Return the [x, y] coordinate for the center point of the cell that contains the specified text.  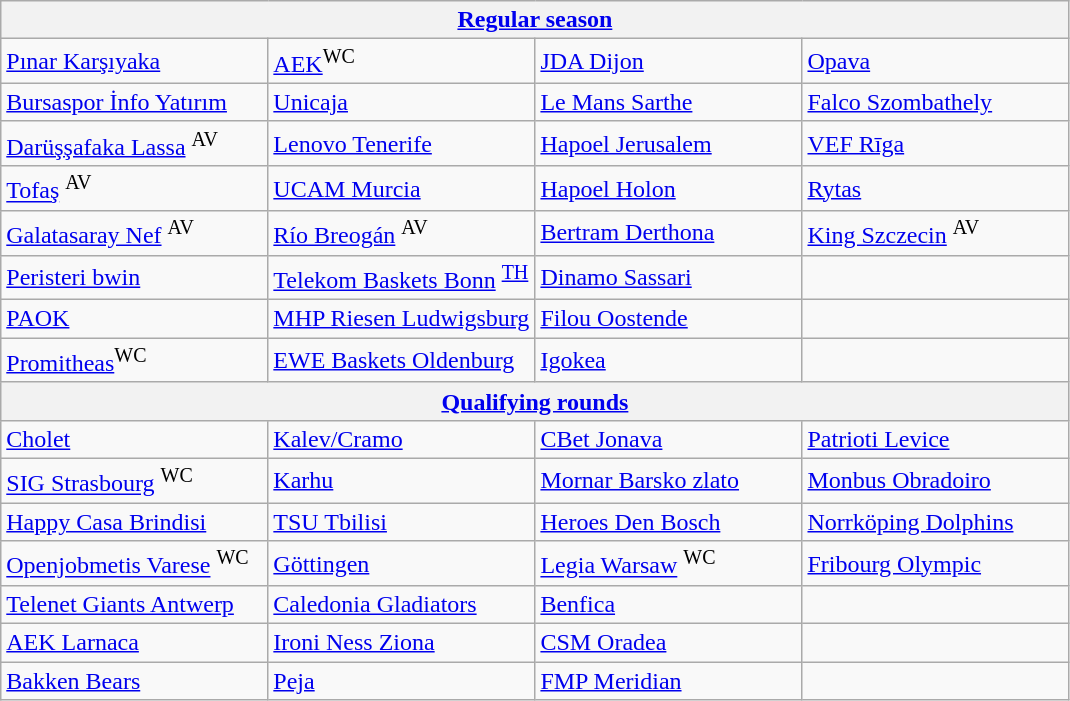
Caledonia Gladiators [402, 605]
Hapoel Holon [668, 188]
Lenovo Tenerife [402, 144]
Heroes Den Bosch [668, 522]
Bursaspor İnfo Yatırım [134, 102]
Igokea [668, 360]
Legia Warsaw WC [668, 564]
JDA Dijon [668, 62]
Río Breogán AV [402, 234]
CSM Oradea [668, 643]
Peristeri bwin [134, 278]
Monbus Obradoiro [936, 480]
AEK Larnaca [134, 643]
EWE Baskets Oldenburg [402, 360]
TSU Tbilisi [402, 522]
Ironi Ness Ziona [402, 643]
Bakken Bears [134, 681]
Unicaja [402, 102]
Rytas [936, 188]
King Szczecin AV [936, 234]
PromitheasWC [134, 360]
Mornar Barsko zlato [668, 480]
Telekom Baskets Bonn TH [402, 278]
CBet Jonava [668, 439]
Falco Szombathely [936, 102]
AEKWC [402, 62]
Göttingen [402, 564]
Hapoel Jerusalem [668, 144]
Patrioti Levice [936, 439]
Regular season [535, 20]
Openjobmetis Varese WC [134, 564]
Dinamo Sassari [668, 278]
Pınar Karşıyaka [134, 62]
Qualifying rounds [535, 401]
Fribourg Olympic [936, 564]
Le Mans Sarthe [668, 102]
Norrköping Dolphins [936, 522]
Bertram Derthona [668, 234]
PAOK [134, 319]
Filou Oostende [668, 319]
Darüşşafaka Lassa AV [134, 144]
Tofaş AV [134, 188]
FMP Meridian [668, 681]
UCAM Murcia [402, 188]
Peja [402, 681]
MHP Riesen Ludwigsburg [402, 319]
Benfica [668, 605]
Karhu [402, 480]
Galatasaray Nef AV [134, 234]
Happy Casa Brindisi [134, 522]
SIG Strasbourg WC [134, 480]
Telenet Giants Antwerp [134, 605]
Opava [936, 62]
Cholet [134, 439]
Kalev/Cramo [402, 439]
VEF Rīga [936, 144]
